From the cell containing the given text, extract its center point as (x, y) coordinate. 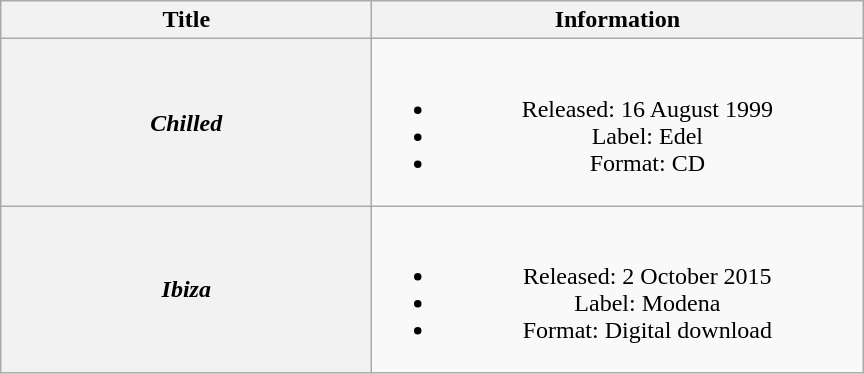
Released: 16 August 1999Label: EdelFormat: CD (618, 122)
Ibiza (186, 290)
Information (618, 20)
Title (186, 20)
Released: 2 October 2015Label: ModenaFormat: Digital download (618, 290)
Chilled (186, 122)
